Provide the (x, y) coordinate of the cell's center where the given text is located.  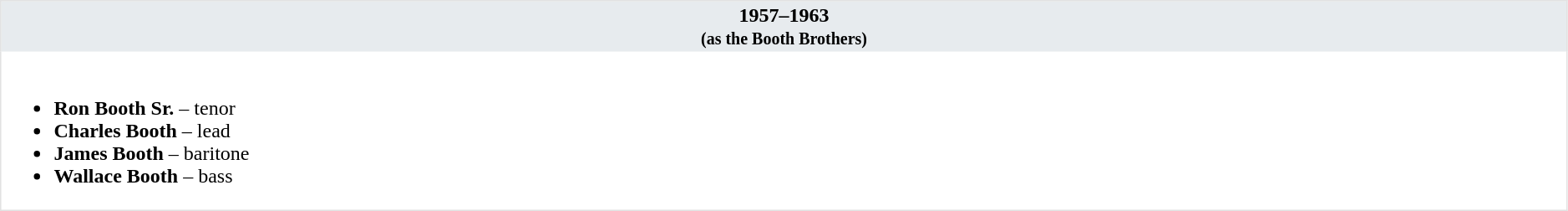
Ron Booth Sr. – tenorCharles Booth – leadJames Booth – baritoneWallace Booth – bass (784, 131)
1957–1963(as the Booth Brothers) (784, 27)
